Detect which cell encompasses the target text, then output its (x, y) center coordinate. 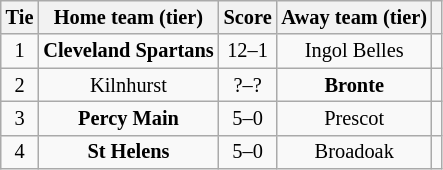
2 (20, 85)
Ingol Belles (354, 51)
12–1 (248, 51)
Home team (tier) (128, 17)
St Helens (128, 152)
Kilnhurst (128, 85)
Bronte (354, 85)
Tie (20, 17)
3 (20, 118)
Broadoak (354, 152)
Percy Main (128, 118)
4 (20, 152)
?–? (248, 85)
Cleveland Spartans (128, 51)
Prescot (354, 118)
1 (20, 51)
Score (248, 17)
Away team (tier) (354, 17)
